Return (x, y) of the center of cell containing provided text 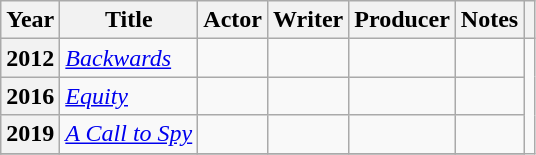
Title (129, 20)
Notes (489, 20)
A Call to Spy (129, 134)
2019 (30, 134)
Actor (233, 20)
Year (30, 20)
2012 (30, 58)
2016 (30, 96)
Writer (308, 20)
Backwards (129, 58)
Equity (129, 96)
Producer (402, 20)
